Search for the cell housing the specified text and yield its [x, y] center coordinate. 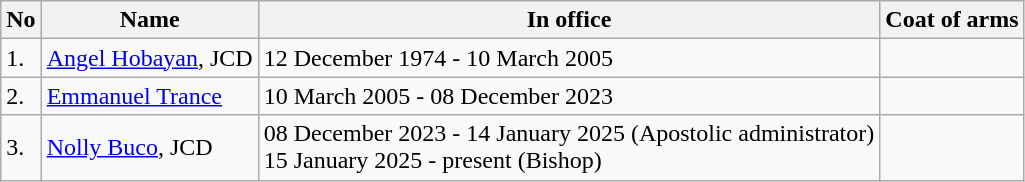
Nolly Buco, JCD [150, 148]
1. [21, 58]
Angel Hobayan, JCD [150, 58]
Name [150, 20]
2. [21, 96]
Coat of arms [952, 20]
In office [569, 20]
3. [21, 148]
10 March 2005 - 08 December 2023 [569, 96]
Emmanuel Trance [150, 96]
No [21, 20]
12 December 1974 - 10 March 2005 [569, 58]
08 December 2023 - 14 January 2025 (Apostolic administrator)15 January 2025 - present (Bishop) [569, 148]
